Extract the (x, y) coordinate from the center of the cell holding the provided text.  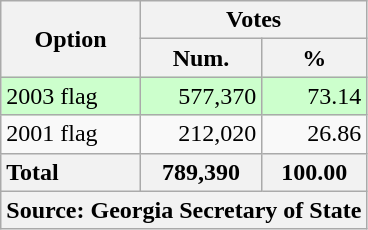
2001 flag (71, 134)
2003 flag (71, 96)
100.00 (314, 172)
Option (71, 39)
Votes (253, 20)
577,370 (200, 96)
Num. (200, 58)
73.14 (314, 96)
Total (71, 172)
Source: Georgia Secretary of State (184, 210)
212,020 (200, 134)
26.86 (314, 134)
% (314, 58)
789,390 (200, 172)
